Extract the (X, Y) coordinate from the center of the cell holding the provided text.  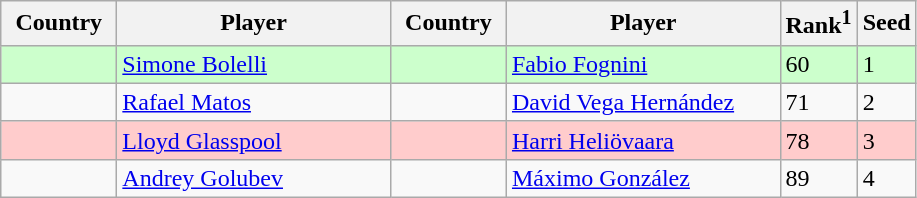
78 (818, 140)
2 (886, 102)
Simone Bolelli (254, 64)
Rafael Matos (254, 102)
Andrey Golubev (254, 178)
Rank1 (818, 24)
4 (886, 178)
Máximo González (643, 178)
David Vega Hernández (643, 102)
Fabio Fognini (643, 64)
Harri Heliövaara (643, 140)
Seed (886, 24)
89 (818, 178)
1 (886, 64)
Lloyd Glasspool (254, 140)
3 (886, 140)
60 (818, 64)
71 (818, 102)
